Detect which cell encompasses the target text, then output its [x, y] center coordinate. 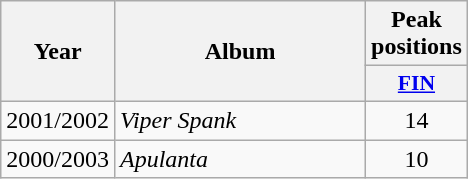
2001/2002 [58, 120]
14 [417, 120]
Album [240, 52]
Apulanta [240, 159]
FIN [417, 84]
Peak positions [417, 34]
10 [417, 159]
2000/2003 [58, 159]
Year [58, 52]
Viper Spank [240, 120]
